Determine the (X, Y) coordinate at the center of the cell enclosing the given text.  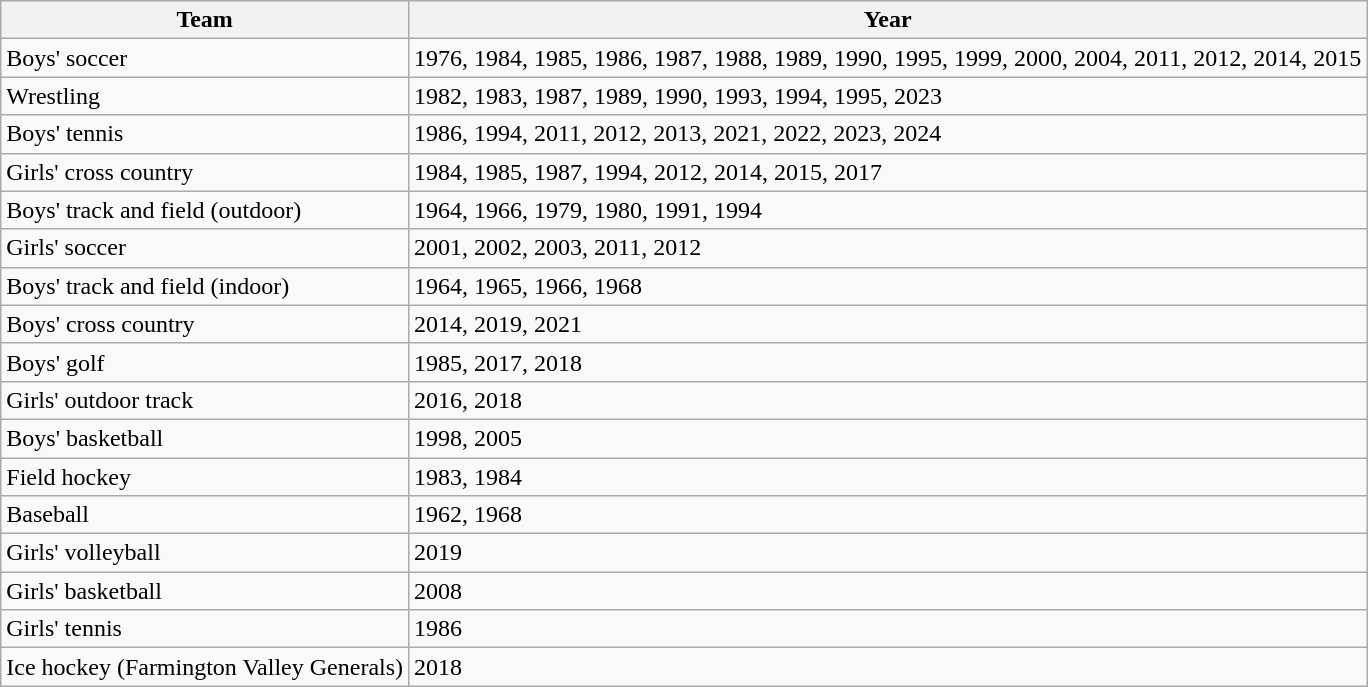
1985, 2017, 2018 (888, 362)
1986, 1994, 2011, 2012, 2013, 2021, 2022, 2023, 2024 (888, 134)
Field hockey (205, 477)
1982, 1983, 1987, 1989, 1990, 1993, 1994, 1995, 2023 (888, 96)
Boys' golf (205, 362)
Boys' tennis (205, 134)
Boys' basketball (205, 438)
Team (205, 20)
Girls' basketball (205, 591)
1976, 1984, 1985, 1986, 1987, 1988, 1989, 1990, 1995, 1999, 2000, 2004, 2011, 2012, 2014, 2015 (888, 58)
1964, 1965, 1966, 1968 (888, 286)
1983, 1984 (888, 477)
2019 (888, 553)
2018 (888, 667)
Ice hockey (Farmington Valley Generals) (205, 667)
1984, 1985, 1987, 1994, 2012, 2014, 2015, 2017 (888, 172)
Boys' soccer (205, 58)
Girls' volleyball (205, 553)
1998, 2005 (888, 438)
Girls' outdoor track (205, 400)
2001, 2002, 2003, 2011, 2012 (888, 248)
Girls' soccer (205, 248)
2008 (888, 591)
1964, 1966, 1979, 1980, 1991, 1994 (888, 210)
Wrestling (205, 96)
1962, 1968 (888, 515)
Girls' cross country (205, 172)
Boys' track and field (indoor) (205, 286)
2016, 2018 (888, 400)
Girls' tennis (205, 629)
Baseball (205, 515)
2014, 2019, 2021 (888, 324)
Boys' cross country (205, 324)
Boys' track and field (outdoor) (205, 210)
1986 (888, 629)
Year (888, 20)
